Capture the cell that displays the provided text and extract its (X, Y) central coordinate. 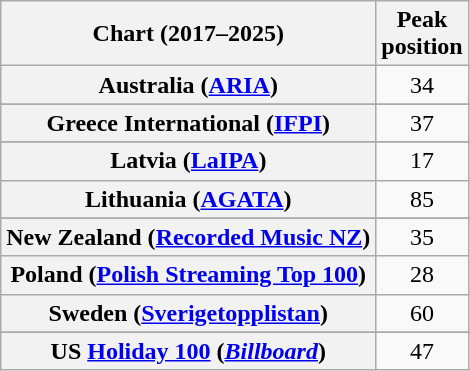
Lithuania (AGATA) (188, 199)
35 (422, 237)
Peakposition (422, 34)
37 (422, 123)
Australia (ARIA) (188, 85)
US Holiday 100 (Billboard) (188, 351)
Sweden (Sverigetopplistan) (188, 313)
28 (422, 275)
New Zealand (Recorded Music NZ) (188, 237)
17 (422, 161)
34 (422, 85)
Poland (Polish Streaming Top 100) (188, 275)
Chart (2017–2025) (188, 34)
47 (422, 351)
85 (422, 199)
60 (422, 313)
Latvia (LaIPA) (188, 161)
Greece International (IFPI) (188, 123)
